Output the (X, Y) coordinate of the center of the cell containing the given text.  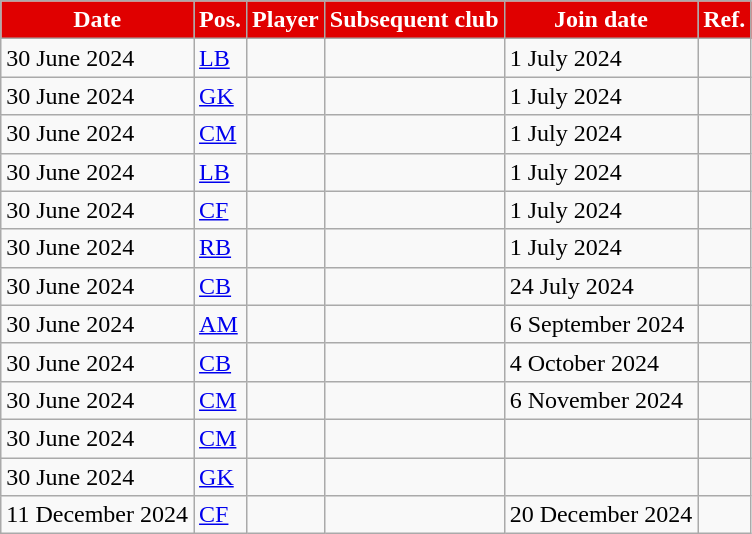
6 September 2024 (601, 324)
24 July 2024 (601, 286)
AM (220, 324)
Player (286, 20)
6 November 2024 (601, 400)
20 December 2024 (601, 515)
11 December 2024 (98, 515)
Ref. (724, 20)
Pos. (220, 20)
Date (98, 20)
Subsequent club (414, 20)
Join date (601, 20)
4 October 2024 (601, 362)
RB (220, 248)
